For the text-containing cell, return its midpoint in (X, Y) coordinate format. 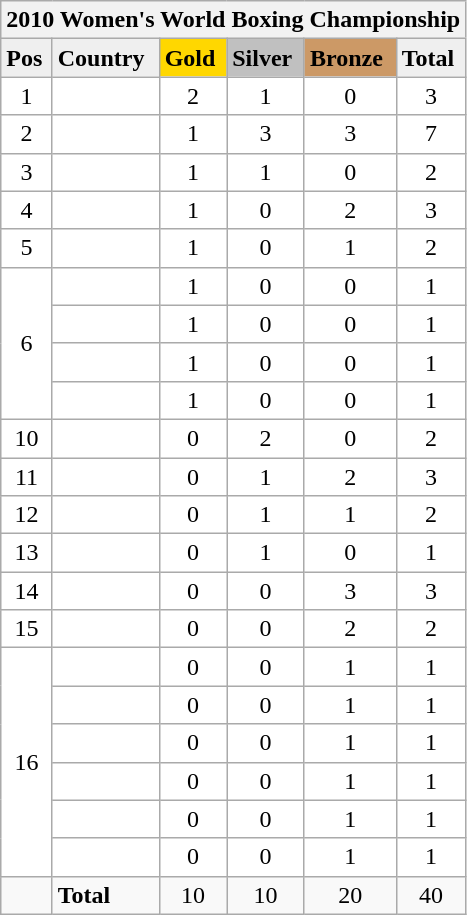
16 (26, 762)
Silver (266, 58)
15 (26, 629)
13 (26, 553)
14 (26, 591)
Pos (26, 58)
11 (26, 477)
5 (26, 248)
Gold (193, 58)
Bronze (350, 58)
12 (26, 515)
40 (431, 895)
6 (26, 343)
Country (106, 58)
7 (431, 134)
2010 Women's World Boxing Championship (234, 20)
4 (26, 210)
20 (350, 895)
